For the text-containing cell, return its midpoint in [X, Y] coordinate format. 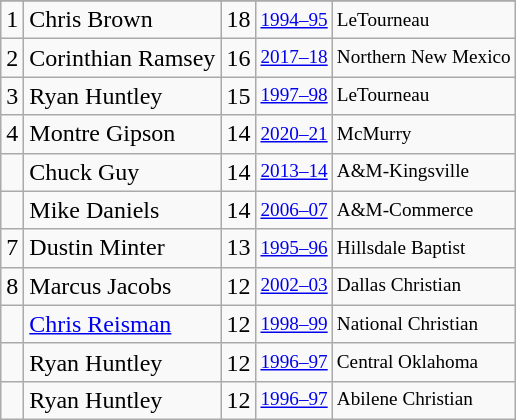
A&M-Commerce [424, 210]
2013–14 [294, 172]
Chris Brown [122, 20]
Abilene Christian [424, 400]
National Christian [424, 324]
2 [12, 58]
2017–18 [294, 58]
A&M-Kingsville [424, 172]
1998–99 [294, 324]
3 [12, 96]
Marcus Jacobs [122, 286]
13 [238, 248]
Chris Reisman [122, 324]
Hillsdale Baptist [424, 248]
1997–98 [294, 96]
Montre Gipson [122, 134]
2020–21 [294, 134]
1 [12, 20]
15 [238, 96]
2002–03 [294, 286]
1994–95 [294, 20]
18 [238, 20]
16 [238, 58]
Dustin Minter [122, 248]
Northern New Mexico [424, 58]
Central Oklahoma [424, 362]
2006–07 [294, 210]
Mike Daniels [122, 210]
Corinthian Ramsey [122, 58]
Dallas Christian [424, 286]
8 [12, 286]
McMurry [424, 134]
7 [12, 248]
1995–96 [294, 248]
4 [12, 134]
Chuck Guy [122, 172]
